Search for the cell housing the specified text and yield its [x, y] center coordinate. 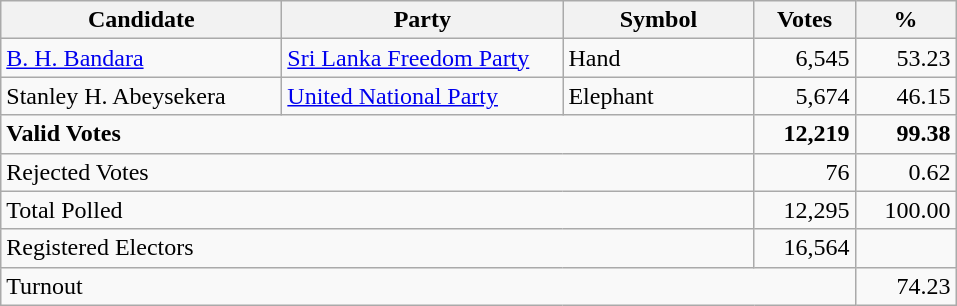
16,564 [804, 248]
0.62 [906, 172]
Stanley H. Abeysekera [142, 96]
Registered Electors [378, 248]
12,219 [804, 134]
Symbol [658, 20]
Candidate [142, 20]
Party [422, 20]
United National Party [422, 96]
Votes [804, 20]
B. H. Bandara [142, 58]
Valid Votes [378, 134]
6,545 [804, 58]
Sri Lanka Freedom Party [422, 58]
Elephant [658, 96]
100.00 [906, 210]
Turnout [428, 286]
12,295 [804, 210]
53.23 [906, 58]
Total Polled [378, 210]
5,674 [804, 96]
% [906, 20]
74.23 [906, 286]
46.15 [906, 96]
Hand [658, 58]
99.38 [906, 134]
Rejected Votes [378, 172]
76 [804, 172]
